Extract the [X, Y] coordinate from the center of the cell holding the provided text.  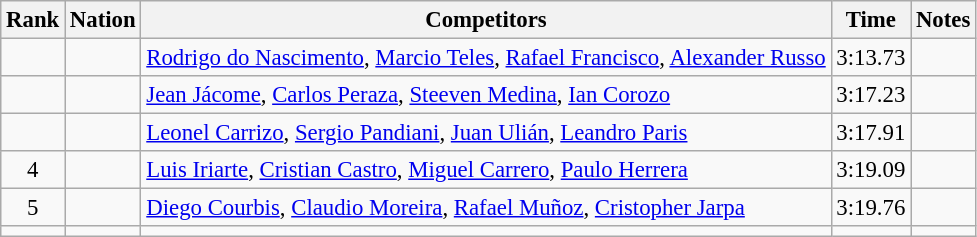
3:17.91 [871, 133]
5 [33, 208]
Competitors [486, 20]
Nation [103, 20]
3:13.73 [871, 58]
Notes [944, 20]
Jean Jácome, Carlos Peraza, Steeven Medina, Ian Corozo [486, 95]
3:19.09 [871, 170]
3:19.76 [871, 208]
4 [33, 170]
Luis Iriarte, Cristian Castro, Miguel Carrero, Paulo Herrera [486, 170]
Rodrigo do Nascimento, Marcio Teles, Rafael Francisco, Alexander Russo [486, 58]
Time [871, 20]
3:17.23 [871, 95]
Rank [33, 20]
Diego Courbis, Claudio Moreira, Rafael Muñoz, Cristopher Jarpa [486, 208]
Leonel Carrizo, Sergio Pandiani, Juan Ulián, Leandro Paris [486, 133]
